Return the (x, y) coordinate for the center point of the cell that contains the specified text.  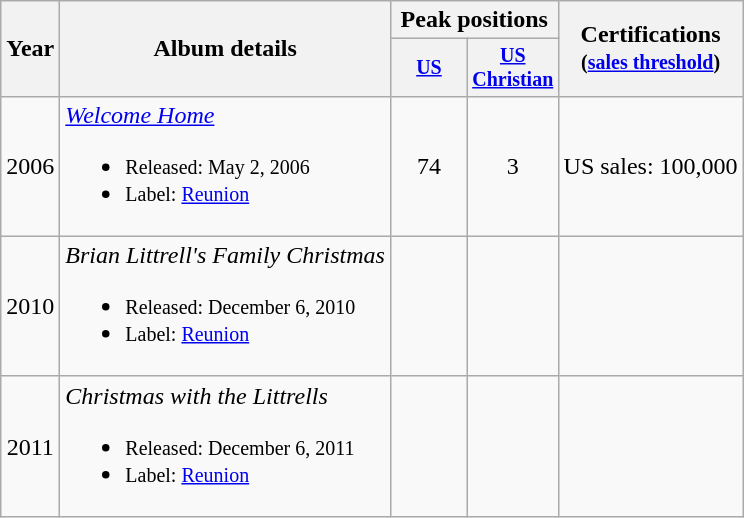
USChristian (512, 68)
US sales: 100,000 (650, 166)
Certifications(sales threshold) (650, 49)
2011 (30, 446)
2006 (30, 166)
Year (30, 49)
Brian Littrell's Family ChristmasReleased: December 6, 2010Label: Reunion (226, 306)
Christmas with the LittrellsReleased: December 6, 2011Label: Reunion (226, 446)
Welcome HomeReleased: May 2, 2006Label: Reunion (226, 166)
3 (512, 166)
US (428, 68)
2010 (30, 306)
Peak positions (474, 20)
Album details (226, 49)
74 (428, 166)
